Locate the cell with the specified text and output its (X, Y) center coordinate. 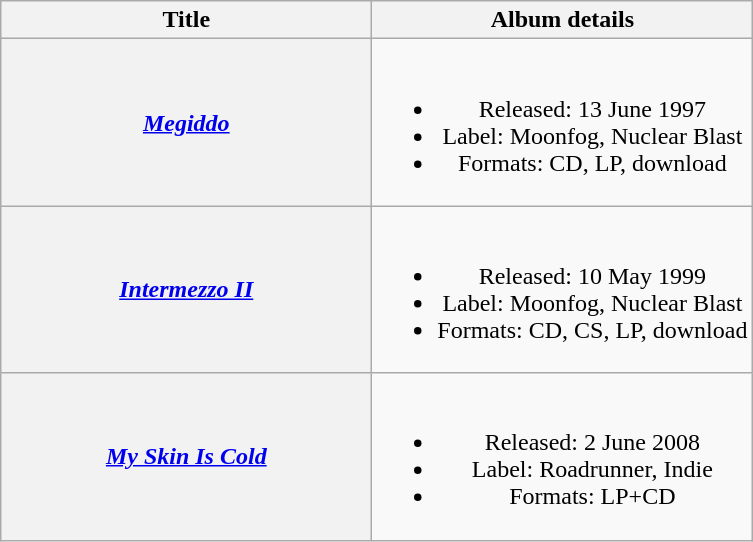
My Skin Is Cold (186, 456)
Released: 2 June 2008Label: Roadrunner, IndieFormats: LP+CD (562, 456)
Album details (562, 20)
Megiddo (186, 122)
Title (186, 20)
Intermezzo II (186, 290)
Released: 13 June 1997Label: Moonfog, Nuclear BlastFormats: CD, LP, download (562, 122)
Released: 10 May 1999Label: Moonfog, Nuclear BlastFormats: CD, CS, LP, download (562, 290)
